Output the [X, Y] coordinate of the center of the cell containing the given text.  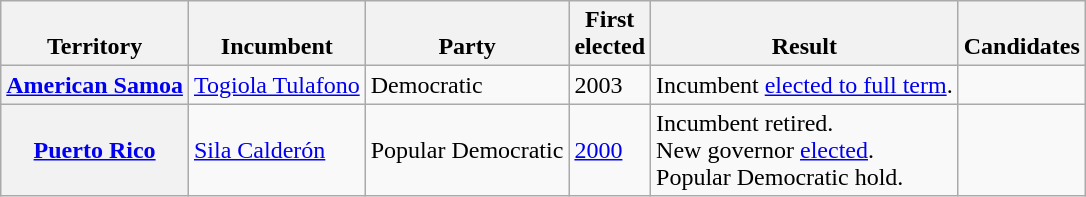
Incumbent retired.New governor elected.Popular Democratic hold. [805, 150]
2000 [610, 150]
American Samoa [95, 85]
Puerto Rico [95, 150]
Territory [95, 34]
Firstelected [610, 34]
Incumbent elected to full term. [805, 85]
Togiola Tulafono [276, 85]
Party [467, 34]
Candidates [1022, 34]
Democratic [467, 85]
Incumbent [276, 34]
Result [805, 34]
Popular Democratic [467, 150]
2003 [610, 85]
Sila Calderón [276, 150]
